Return [X, Y] of the center of cell containing provided text 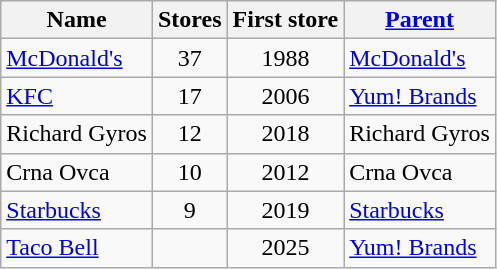
KFC [77, 96]
12 [190, 134]
1988 [286, 58]
9 [190, 210]
Stores [190, 20]
2019 [286, 210]
2006 [286, 96]
Taco Bell [77, 248]
2018 [286, 134]
10 [190, 172]
37 [190, 58]
2025 [286, 248]
Name [77, 20]
17 [190, 96]
First store [286, 20]
2012 [286, 172]
Parent [420, 20]
